Extract the [X, Y] coordinate from the center of the cell holding the provided text.  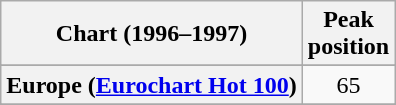
Peakposition [348, 34]
Europe (Eurochart Hot 100) [152, 85]
Chart (1996–1997) [152, 34]
65 [348, 85]
